Search for the cell housing the specified text and yield its [x, y] center coordinate. 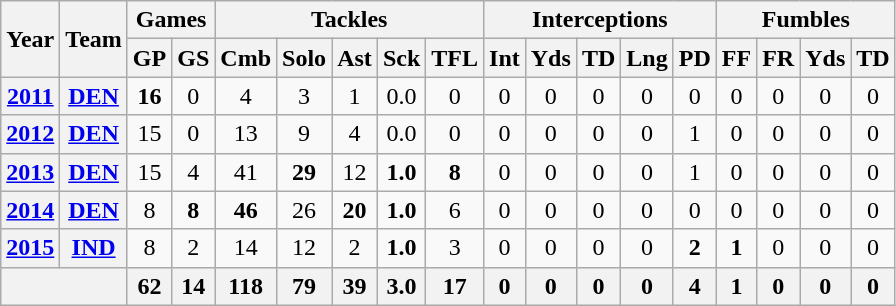
FR [778, 58]
3.0 [401, 286]
41 [246, 172]
GP [149, 58]
Int [505, 58]
20 [355, 210]
Tackles [350, 20]
Ast [355, 58]
13 [246, 134]
FF [736, 58]
46 [246, 210]
IND [94, 248]
Sck [401, 58]
Fumbles [806, 20]
2012 [30, 134]
79 [304, 286]
62 [149, 286]
39 [355, 286]
2011 [30, 96]
TFL [455, 58]
29 [304, 172]
16 [149, 96]
GS [194, 58]
Lng [647, 58]
17 [455, 286]
9 [304, 134]
Solo [304, 58]
Interceptions [600, 20]
26 [304, 210]
6 [455, 210]
Year [30, 39]
2014 [30, 210]
PD [694, 58]
2013 [30, 172]
2015 [30, 248]
Team [94, 39]
Games [170, 20]
Cmb [246, 58]
118 [246, 286]
